Determine the [X, Y] coordinate at the center of the cell enclosing the given text.  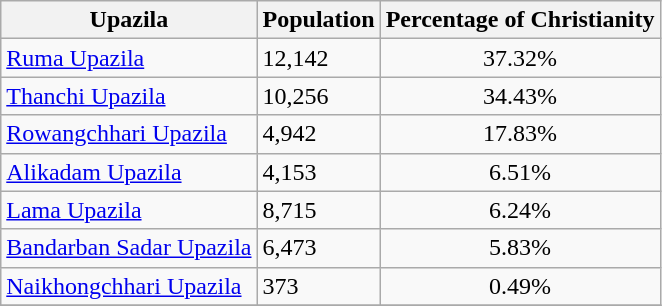
Bandarban Sadar Upazila [129, 248]
8,715 [318, 210]
Naikhongchhari Upazila [129, 286]
Percentage of Christianity [520, 20]
34.43% [520, 96]
17.83% [520, 134]
37.32% [520, 58]
0.49% [520, 286]
Upazila [129, 20]
5.83% [520, 248]
Rowangchhari Upazila [129, 134]
10,256 [318, 96]
4,942 [318, 134]
Thanchi Upazila [129, 96]
373 [318, 286]
6.24% [520, 210]
Alikadam Upazila [129, 172]
6,473 [318, 248]
4,153 [318, 172]
6.51% [520, 172]
Lama Upazila [129, 210]
Population [318, 20]
Ruma Upazila [129, 58]
12,142 [318, 58]
